Identify which cell holds the provided text, then report its (x, y) central coordinate. 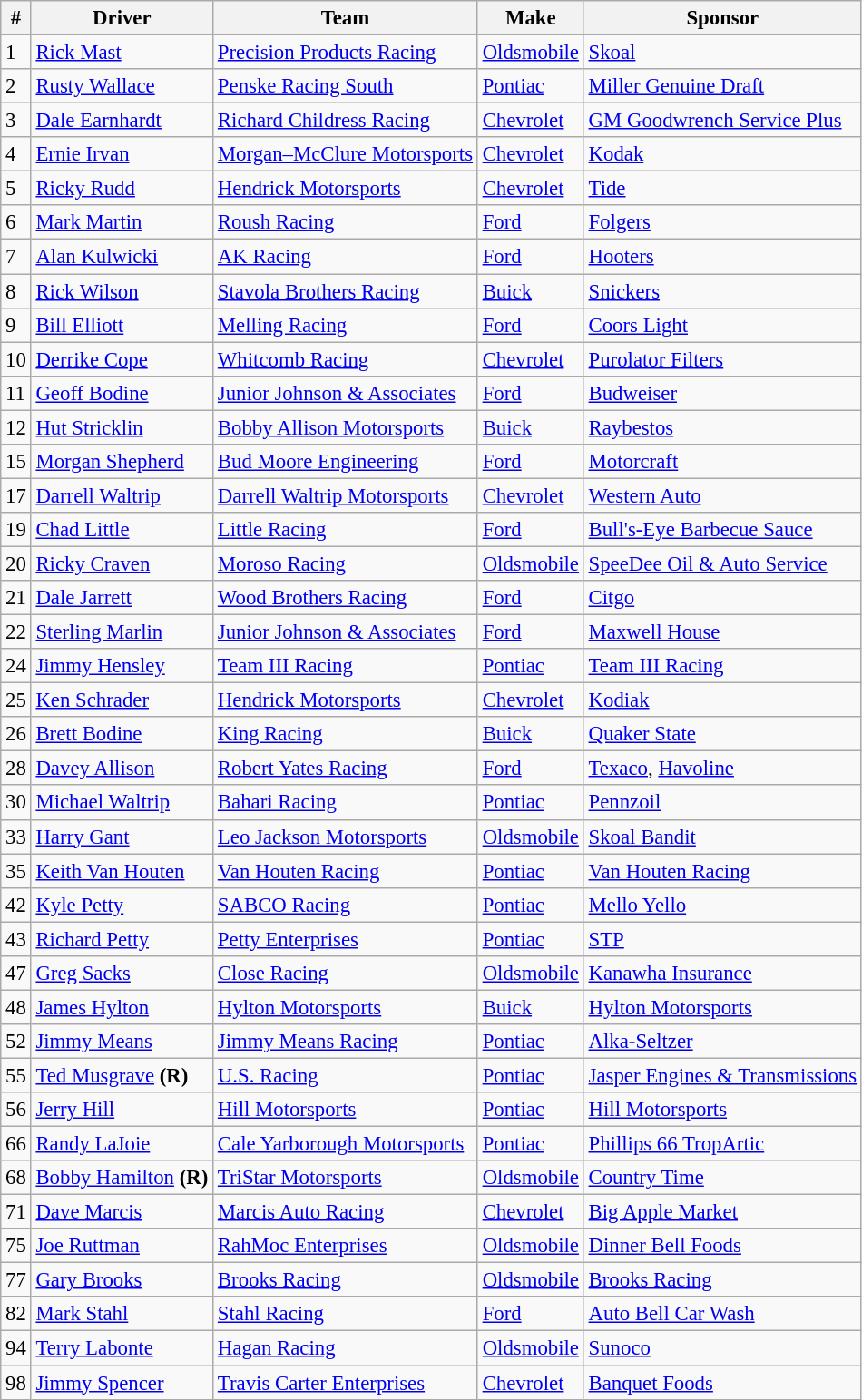
Gary Brooks (122, 1280)
Leo Jackson Motorsports (346, 837)
26 (16, 734)
Snickers (722, 291)
Cale Yarborough Motorsports (346, 1144)
Ted Musgrave (R) (122, 1075)
Ricky Rudd (122, 189)
11 (16, 393)
75 (16, 1246)
RahMoc Enterprises (346, 1246)
Davey Allison (122, 769)
21 (16, 598)
Bobby Allison Motorsports (346, 427)
SABCO Racing (346, 905)
71 (16, 1212)
6 (16, 222)
Petty Enterprises (346, 939)
Marcis Auto Racing (346, 1212)
22 (16, 632)
Roush Racing (346, 222)
Dave Marcis (122, 1212)
Wood Brothers Racing (346, 598)
56 (16, 1110)
Keith Van Houten (122, 871)
42 (16, 905)
Jimmy Means (122, 1042)
Rick Mast (122, 53)
35 (16, 871)
Motorcraft (722, 462)
Texaco, Havoline (722, 769)
Driver (122, 18)
Robert Yates Racing (346, 769)
Michael Waltrip (122, 803)
Precision Products Racing (346, 53)
Sunoco (722, 1348)
GM Goodwrench Service Plus (722, 121)
AK Racing (346, 257)
Hut Stricklin (122, 427)
Big Apple Market (722, 1212)
Banquet Foods (722, 1383)
Kodiak (722, 700)
Chad Little (122, 530)
Purolator Filters (722, 359)
7 (16, 257)
Hooters (722, 257)
Jimmy Spencer (122, 1383)
Jasper Engines & Transmissions (722, 1075)
Morgan–McClure Motorsports (346, 154)
Tide (722, 189)
2 (16, 86)
Geoff Bodine (122, 393)
55 (16, 1075)
Skoal Bandit (722, 837)
Ernie Irvan (122, 154)
Bud Moore Engineering (346, 462)
33 (16, 837)
12 (16, 427)
Joe Ruttman (122, 1246)
Rusty Wallace (122, 86)
15 (16, 462)
Melling Racing (346, 325)
43 (16, 939)
Bull's-Eye Barbecue Sauce (722, 530)
Randy LaJoie (122, 1144)
Dale Earnhardt (122, 121)
4 (16, 154)
King Racing (346, 734)
STP (722, 939)
Citgo (722, 598)
10 (16, 359)
Auto Bell Car Wash (722, 1315)
25 (16, 700)
U.S. Racing (346, 1075)
94 (16, 1348)
82 (16, 1315)
Ricky Craven (122, 563)
20 (16, 563)
Harry Gant (122, 837)
Alka-Seltzer (722, 1042)
Quaker State (722, 734)
Kanawha Insurance (722, 974)
30 (16, 803)
Raybestos (722, 427)
Bill Elliott (122, 325)
Brett Bodine (122, 734)
48 (16, 1007)
68 (16, 1178)
17 (16, 495)
Coors Light (722, 325)
Kyle Petty (122, 905)
19 (16, 530)
Team (346, 18)
8 (16, 291)
66 (16, 1144)
Hagan Racing (346, 1348)
Terry Labonte (122, 1348)
SpeeDee Oil & Auto Service (722, 563)
TriStar Motorsports (346, 1178)
9 (16, 325)
Jimmy Hensley (122, 666)
Alan Kulwicki (122, 257)
Stahl Racing (346, 1315)
Mark Stahl (122, 1315)
Derrike Cope (122, 359)
Morgan Shepherd (122, 462)
Moroso Racing (346, 563)
47 (16, 974)
Kodak (722, 154)
1 (16, 53)
Greg Sacks (122, 974)
Mello Yello (722, 905)
Western Auto (722, 495)
3 (16, 121)
Country Time (722, 1178)
James Hylton (122, 1007)
Skoal (722, 53)
# (16, 18)
Richard Petty (122, 939)
Sponsor (722, 18)
Rick Wilson (122, 291)
Phillips 66 TropArtic (722, 1144)
Folgers (722, 222)
Richard Childress Racing (346, 121)
Mark Martin (122, 222)
Close Racing (346, 974)
77 (16, 1280)
Little Racing (346, 530)
Jerry Hill (122, 1110)
Travis Carter Enterprises (346, 1383)
Budweiser (722, 393)
Stavola Brothers Racing (346, 291)
Sterling Marlin (122, 632)
Pennzoil (722, 803)
24 (16, 666)
Maxwell House (722, 632)
Penske Racing South (346, 86)
98 (16, 1383)
28 (16, 769)
5 (16, 189)
Whitcomb Racing (346, 359)
Dinner Bell Foods (722, 1246)
Darrell Waltrip Motorsports (346, 495)
52 (16, 1042)
Darrell Waltrip (122, 495)
Jimmy Means Racing (346, 1042)
Bobby Hamilton (R) (122, 1178)
Bahari Racing (346, 803)
Ken Schrader (122, 700)
Miller Genuine Draft (722, 86)
Make (530, 18)
Dale Jarrett (122, 598)
